Capture the cell that displays the provided text and extract its (X, Y) central coordinate. 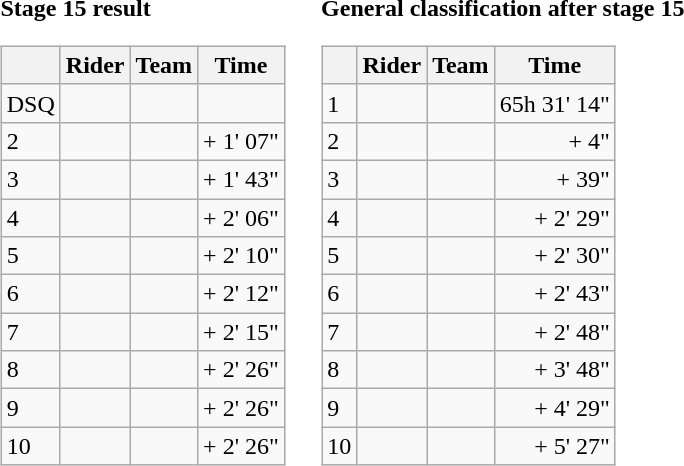
+ 2' 10" (242, 256)
+ 1' 07" (242, 141)
+ 4' 29" (554, 408)
+ 2' 06" (242, 217)
+ 5' 27" (554, 446)
+ 2' 48" (554, 332)
+ 2' 15" (242, 332)
+ 1' 43" (242, 179)
+ 39" (554, 179)
+ 3' 48" (554, 370)
+ 2' 30" (554, 256)
+ 4" (554, 141)
+ 2' 29" (554, 217)
65h 31' 14" (554, 103)
+ 2' 12" (242, 294)
1 (340, 103)
+ 2' 43" (554, 294)
DSQ (30, 103)
